Capture the cell that displays the provided text and extract its [x, y] central coordinate. 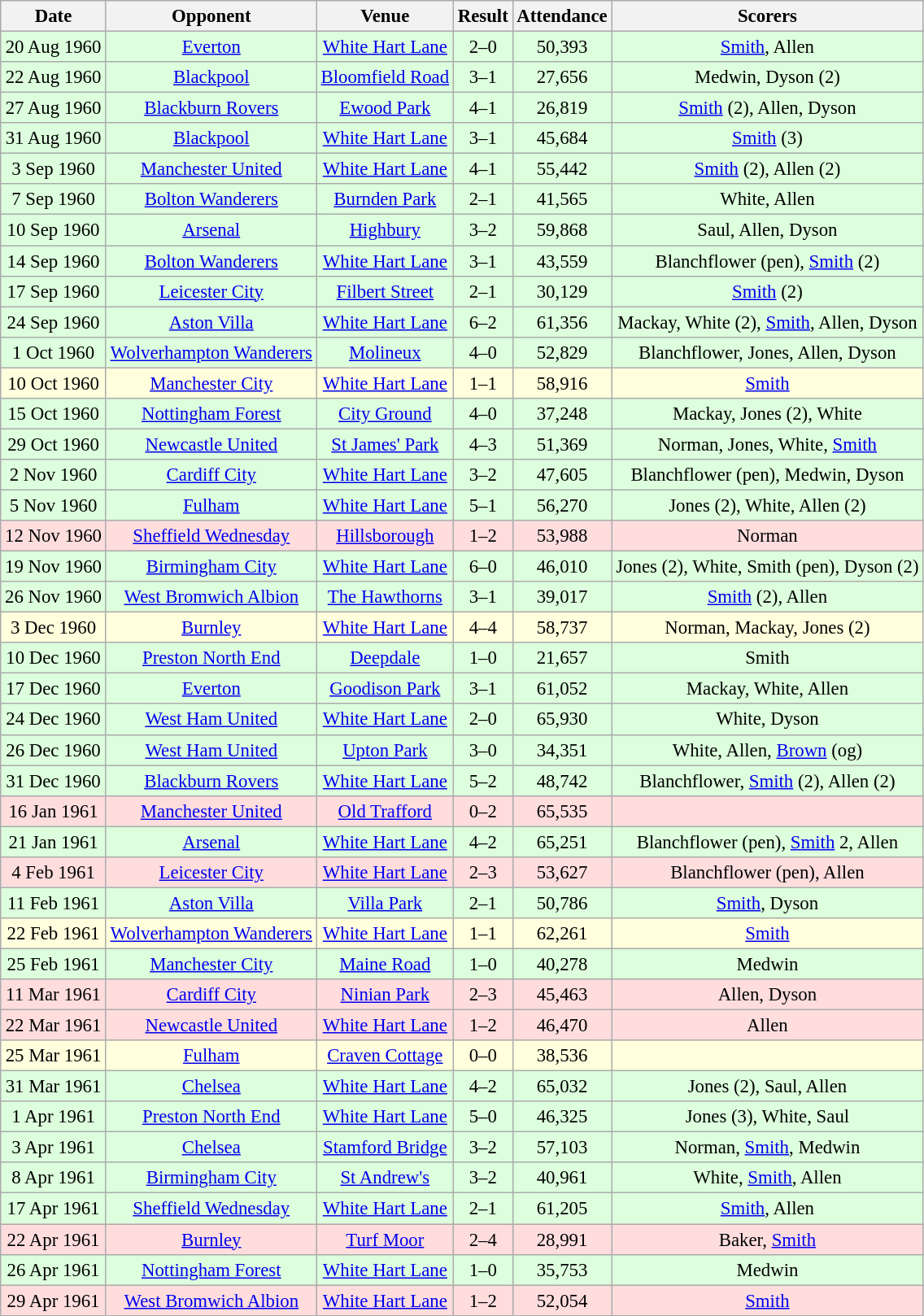
52,054 [562, 1301]
10 Sep 1960 [54, 230]
Date [54, 16]
17 Sep 1960 [54, 291]
6–0 [483, 567]
10 Dec 1960 [54, 658]
Venue [385, 16]
31 Dec 1960 [54, 781]
Saul, Allen, Dyson [768, 230]
Blanchflower, Jones, Allen, Dyson [768, 352]
46,470 [562, 1026]
29 Apr 1961 [54, 1301]
Smith (2), Allen [768, 597]
5–1 [483, 505]
Upton Park [385, 750]
30,129 [562, 291]
Jones (2), Saul, Allen [768, 1087]
Highbury [385, 230]
Smith (2) [768, 291]
Blanchflower, Smith (2), Allen (2) [768, 781]
Blanchflower (pen), Allen [768, 873]
65,032 [562, 1087]
15 Oct 1960 [54, 414]
White, Allen, Brown (og) [768, 750]
17 Dec 1960 [54, 689]
Maine Road [385, 964]
Baker, Smith [768, 1240]
Deepdale [385, 658]
22 Apr 1961 [54, 1240]
Smith, Dyson [768, 903]
25 Mar 1961 [54, 1056]
5 Nov 1960 [54, 505]
35,753 [562, 1270]
21 Jan 1961 [54, 842]
26 Nov 1960 [54, 597]
Craven Cottage [385, 1056]
43,559 [562, 261]
Turf Moor [385, 1240]
10 Oct 1960 [54, 383]
19 Nov 1960 [54, 567]
Molineux [385, 352]
Norman [768, 536]
Old Trafford [385, 811]
48,742 [562, 781]
65,535 [562, 811]
St James' Park [385, 444]
Smith (2), Allen (2) [768, 169]
52,829 [562, 352]
26,819 [562, 108]
38,536 [562, 1056]
Norman, Smith, Medwin [768, 1148]
50,393 [562, 47]
26 Apr 1961 [54, 1270]
City Ground [385, 414]
45,684 [562, 138]
20 Aug 1960 [54, 47]
37,248 [562, 414]
62,261 [562, 934]
2–4 [483, 1240]
55,442 [562, 169]
31 Mar 1961 [54, 1087]
Blanchflower (pen), Smith 2, Allen [768, 842]
Bloomfield Road [385, 77]
22 Feb 1961 [54, 934]
65,930 [562, 720]
11 Feb 1961 [54, 903]
41,565 [562, 199]
Burnden Park [385, 199]
53,988 [562, 536]
17 Apr 1961 [54, 1209]
24 Dec 1960 [54, 720]
46,325 [562, 1117]
Attendance [562, 16]
Scorers [768, 16]
Hillsborough [385, 536]
61,205 [562, 1209]
6–2 [483, 322]
27 Aug 1960 [54, 108]
Villa Park [385, 903]
3 Dec 1960 [54, 628]
Jones (2), White, Allen (2) [768, 505]
Allen, Dyson [768, 995]
8 Apr 1961 [54, 1179]
4–3 [483, 444]
50,786 [562, 903]
Result [483, 16]
59,868 [562, 230]
Mackay, White (2), Smith, Allen, Dyson [768, 322]
26 Dec 1960 [54, 750]
5–2 [483, 781]
65,251 [562, 842]
Filbert Street [385, 291]
3–0 [483, 750]
Stamford Bridge [385, 1148]
24 Sep 1960 [54, 322]
2 Nov 1960 [54, 475]
22 Aug 1960 [54, 77]
Opponent [211, 16]
3 Apr 1961 [54, 1148]
Goodison Park [385, 689]
Smith (3) [768, 138]
1 Apr 1961 [54, 1117]
Blanchflower (pen), Medwin, Dyson [768, 475]
3 Sep 1960 [54, 169]
61,356 [562, 322]
4–4 [483, 628]
7 Sep 1960 [54, 199]
46,010 [562, 567]
40,961 [562, 1179]
The Hawthorns [385, 597]
Mackay, White, Allen [768, 689]
16 Jan 1961 [54, 811]
Norman, Mackay, Jones (2) [768, 628]
White, Allen [768, 199]
25 Feb 1961 [54, 964]
Ewood Park [385, 108]
61,052 [562, 689]
0–2 [483, 811]
29 Oct 1960 [54, 444]
53,627 [562, 873]
51,369 [562, 444]
22 Mar 1961 [54, 1026]
0–0 [483, 1056]
56,270 [562, 505]
Jones (2), White, Smith (pen), Dyson (2) [768, 567]
11 Mar 1961 [54, 995]
Jones (3), White, Saul [768, 1117]
14 Sep 1960 [54, 261]
34,351 [562, 750]
31 Aug 1960 [54, 138]
Allen [768, 1026]
Smith (2), Allen, Dyson [768, 108]
45,463 [562, 995]
21,657 [562, 658]
27,656 [562, 77]
57,103 [562, 1148]
Mackay, Jones (2), White [768, 414]
39,017 [562, 597]
28,991 [562, 1240]
12 Nov 1960 [54, 536]
St Andrew's [385, 1179]
White, Dyson [768, 720]
47,605 [562, 475]
58,737 [562, 628]
Blanchflower (pen), Smith (2) [768, 261]
Medwin, Dyson (2) [768, 77]
58,916 [562, 383]
Norman, Jones, White, Smith [768, 444]
White, Smith, Allen [768, 1179]
4 Feb 1961 [54, 873]
5–0 [483, 1117]
1 Oct 1960 [54, 352]
40,278 [562, 964]
Ninian Park [385, 995]
